Capture the cell that displays the provided text and extract its (X, Y) central coordinate. 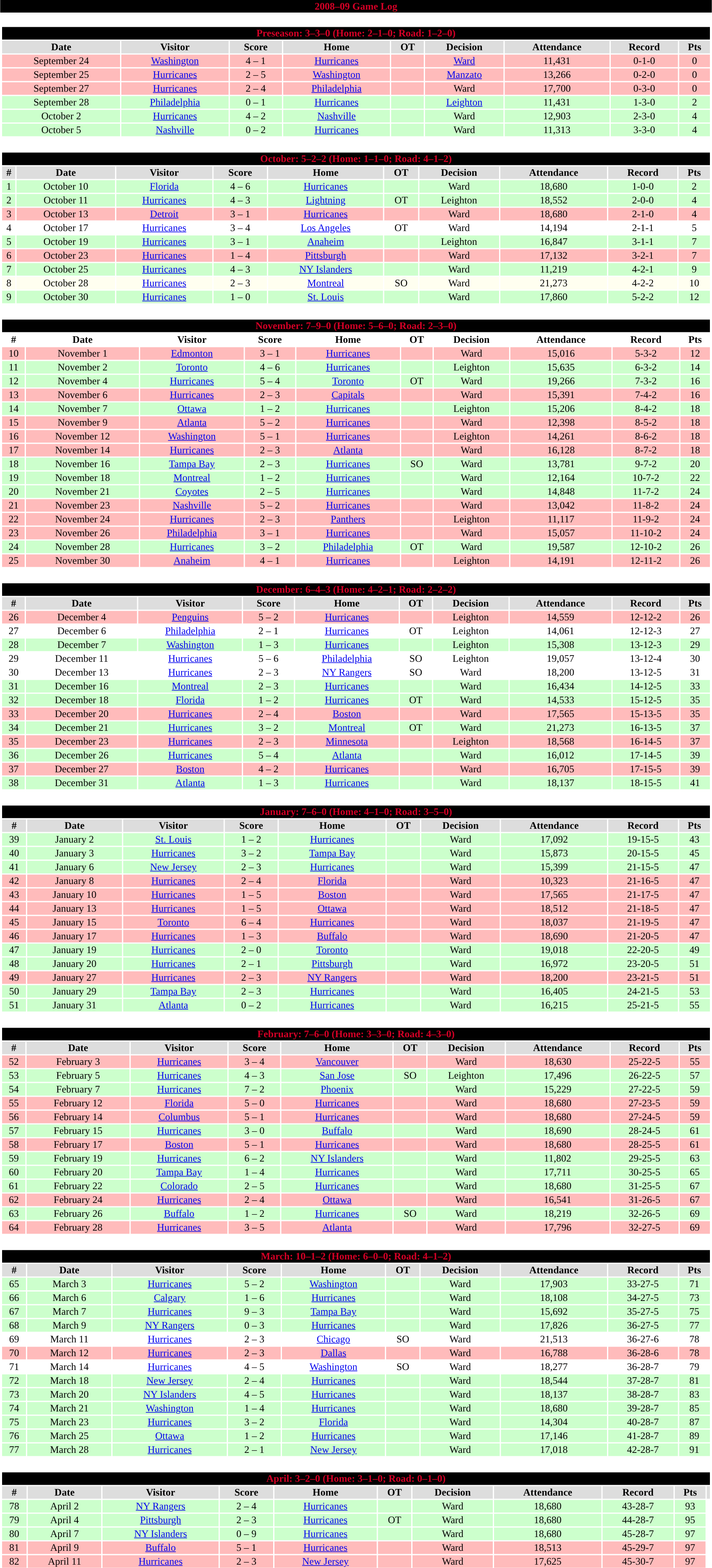
March 12 (69, 1353)
17,796 (557, 1228)
19,057 (561, 658)
November 12 (83, 437)
16-13-5 (646, 728)
0 – 9 (246, 1534)
5 – 6 (269, 658)
68 (14, 1326)
17,018 (554, 1450)
20-15-5 (643, 853)
January 15 (74, 922)
February 22 (78, 1186)
September 28 (61, 103)
April 2 (64, 1506)
19 (13, 478)
March 20 (69, 1394)
15,399 (554, 867)
December 27 (82, 769)
22-20-5 (643, 950)
32-26-5 (644, 1213)
31-25-5 (644, 1186)
12-12-2 (646, 617)
January 27 (74, 977)
December 7 (82, 645)
18,037 (554, 922)
Lightning (325, 200)
17,092 (554, 839)
40-28-7 (643, 1422)
13,042 (561, 505)
13 (13, 395)
14,559 (561, 617)
1 – 0 (240, 297)
8-4-2 (646, 409)
8-5-2 (646, 422)
26-22-5 (644, 1075)
March 21 (69, 1409)
25-22-5 (644, 1062)
February 26 (78, 1213)
45-28-7 (638, 1534)
3-3-0 (644, 130)
18,219 (557, 1213)
11,802 (557, 1158)
18,630 (557, 1062)
46 (14, 936)
December 31 (82, 783)
1 – 6 (254, 1298)
15,873 (554, 853)
Phoenix (337, 1090)
42 (14, 881)
1-3-0 (644, 103)
15,635 (561, 367)
February 28 (78, 1228)
32-27-5 (644, 1228)
21-17-5 (643, 895)
21 (13, 505)
14-12-5 (646, 686)
33-27-5 (643, 1284)
16,405 (554, 992)
87 (694, 1422)
17-14-5 (646, 756)
28 (13, 645)
February 3 (78, 1062)
28-25-5 (644, 1145)
September 24 (61, 61)
7-4-2 (646, 395)
15-12-5 (646, 700)
14,304 (554, 1422)
21-20-5 (643, 936)
November 21 (83, 492)
11-9-2 (646, 519)
7-3-2 (646, 381)
6-3-2 (646, 367)
February 19 (78, 1158)
18,552 (554, 200)
January 10 (74, 895)
December 21 (82, 728)
November 9 (83, 422)
14,194 (554, 228)
8-6-2 (646, 437)
February 20 (78, 1172)
5-2-2 (643, 297)
17,826 (554, 1326)
83 (694, 1394)
2 – 0 (251, 950)
74 (14, 1409)
Colorado (179, 1186)
October 28 (66, 283)
15,016 (561, 354)
6 – 2 (254, 1158)
25-21-5 (643, 1005)
40 (14, 853)
September 25 (61, 75)
December 20 (82, 714)
March 18 (69, 1381)
17 (13, 450)
2-1-1 (643, 228)
31-26-5 (644, 1200)
December 4 (82, 617)
October 11 (66, 200)
19,018 (554, 950)
Calgary (169, 1298)
23-20-5 (643, 964)
15,692 (554, 1311)
39-28-7 (643, 1409)
October 30 (66, 297)
18,513 (548, 1547)
60 (13, 1172)
November 4 (83, 381)
11-10-2 (646, 533)
September 27 (61, 88)
44 (14, 909)
November 23 (83, 505)
3-1-1 (643, 242)
21-19-5 (643, 922)
93 (690, 1506)
6 (9, 256)
36-27-5 (643, 1326)
February 7 (78, 1090)
29-25-5 (644, 1158)
5 – 0 (254, 1103)
December 23 (82, 741)
23-21-5 (643, 977)
64 (13, 1228)
October 17 (66, 228)
70 (14, 1353)
November 28 (83, 547)
34-27-5 (643, 1298)
January 17 (74, 936)
17,625 (548, 1562)
15,229 (557, 1090)
January 31 (74, 1005)
April: 3–2–0 (Home: 3–1–0; Road: 0–1–0) (356, 1479)
32 (13, 700)
12-11-2 (646, 560)
41-28-7 (643, 1436)
9 – 3 (254, 1311)
November 16 (83, 464)
18-15-5 (646, 783)
February 14 (78, 1117)
42-28-7 (643, 1450)
15 (13, 422)
17-15-5 (646, 769)
December 13 (82, 673)
30-25-5 (644, 1172)
Manzato (464, 75)
12,398 (561, 422)
December 6 (82, 631)
March 23 (69, 1422)
27-23-5 (644, 1103)
66 (14, 1298)
95 (690, 1520)
Edmonton (192, 354)
October: 5–2–2 (Home: 1–1–0; Road: 4–1–2) (356, 159)
March 7 (69, 1311)
November 1 (83, 354)
2-3-0 (644, 116)
January 19 (74, 950)
56 (13, 1117)
54 (13, 1090)
16,215 (554, 1005)
28-24-5 (644, 1131)
52 (13, 1062)
11,313 (557, 130)
17,711 (557, 1172)
15,206 (561, 409)
Minnesota (347, 741)
December 26 (82, 756)
November: 7–9–0 (Home: 5–6–0; Road: 2–3–0) (356, 326)
11 (13, 367)
5-3-2 (646, 354)
December 16 (82, 686)
15,391 (561, 395)
43-28-7 (638, 1506)
October 5 (61, 130)
January 8 (74, 881)
21-16-5 (643, 881)
October 2 (61, 116)
March 11 (69, 1339)
12-12-3 (646, 631)
October 23 (66, 256)
27-22-5 (644, 1090)
January 13 (74, 909)
16,541 (557, 1200)
Dallas (333, 1353)
50 (14, 992)
Vancouver (337, 1062)
3 – 0 (254, 1131)
March 14 (69, 1367)
17,146 (554, 1436)
45-29-7 (638, 1547)
March 3 (69, 1284)
36-28-7 (643, 1367)
14,533 (561, 700)
Penguins (190, 617)
9-7-2 (646, 464)
72 (14, 1381)
17,132 (554, 256)
16,128 (561, 450)
Los Angeles (325, 228)
February 5 (78, 1075)
0 – 3 (254, 1326)
November 7 (83, 409)
October 19 (66, 242)
85 (694, 1409)
0-3-0 (644, 88)
January 20 (74, 964)
10-7-2 (646, 478)
15-13-5 (646, 714)
November 18 (83, 478)
13,266 (557, 75)
44-28-7 (638, 1520)
21,513 (554, 1339)
March 9 (69, 1326)
16,705 (561, 769)
18,108 (554, 1298)
January 6 (74, 867)
16,788 (554, 1353)
17,700 (557, 88)
18,277 (554, 1367)
17,496 (557, 1075)
16,434 (561, 686)
0-1-0 (644, 61)
0 – 1 (256, 103)
8-7-2 (646, 450)
February: 7–6–0 (Home: 3–3–0; Road: 4–3–0) (356, 1034)
89 (694, 1436)
November 2 (83, 367)
1-0-0 (643, 186)
Detroit (164, 214)
0-2-0 (644, 75)
13-12-5 (646, 673)
82 (14, 1562)
36-27-6 (643, 1339)
13-12-3 (646, 645)
12-10-2 (646, 547)
12,164 (561, 478)
March: 10–1–2 (Home: 6–0–0; Road: 4–1–2) (356, 1256)
December 18 (82, 700)
2008–09 Game Log (356, 6)
37-28-7 (643, 1381)
36-28-6 (643, 1353)
8 (9, 283)
January 2 (74, 839)
4-2-1 (643, 269)
November 26 (83, 533)
October 25 (66, 269)
6 – 4 (251, 922)
25 (13, 560)
1 (9, 186)
16,847 (554, 242)
27-24-5 (644, 1117)
18,568 (561, 741)
80 (14, 1534)
Panthers (348, 519)
35-27-5 (643, 1311)
Capitals (348, 395)
62 (13, 1200)
91 (694, 1450)
13,781 (561, 464)
45-30-7 (638, 1562)
February 15 (78, 1131)
April 11 (64, 1562)
10,323 (554, 881)
San Jose (337, 1075)
19-15-5 (643, 839)
14,191 (561, 560)
December: 6–4–3 (Home: 4–2–1; Road: 2–2–2) (356, 590)
21-15-5 (643, 867)
16-14-5 (646, 741)
36 (13, 756)
11,219 (554, 269)
34 (13, 728)
2-0-0 (643, 200)
16,012 (561, 756)
24-21-5 (643, 992)
February 24 (78, 1200)
Preseason: 3–3–0 (Home: 2–1–0; Road: 1–2–0) (356, 33)
November 30 (83, 560)
November 24 (83, 519)
January: 7–6–0 (Home: 4–1–0; Road: 3–5–0) (356, 812)
38-28-7 (643, 1394)
14,848 (561, 492)
7 – 2 (254, 1090)
April 7 (64, 1534)
15,308 (561, 645)
October 10 (66, 186)
11-8-2 (646, 505)
18,544 (554, 1381)
14,061 (561, 631)
February 12 (78, 1103)
21-18-5 (643, 909)
17,903 (554, 1284)
March 6 (69, 1298)
12,903 (557, 116)
January 29 (74, 992)
Coyotes (192, 492)
March 25 (69, 1436)
15,057 (561, 533)
March 28 (69, 1450)
11-7-2 (646, 492)
14,261 (561, 437)
3 (9, 214)
3-2-1 (643, 256)
18,512 (554, 909)
November 6 (83, 395)
April 9 (64, 1547)
19,587 (561, 547)
58 (13, 1145)
23 (13, 533)
April 4 (64, 1520)
76 (14, 1436)
13-12-4 (646, 658)
Columbus (179, 1117)
November 14 (83, 450)
December 11 (82, 658)
October 13 (66, 214)
19,266 (561, 381)
11,117 (561, 519)
48 (14, 964)
January 3 (74, 853)
3 – 5 (254, 1228)
17,860 (554, 297)
4-2-2 (643, 283)
2-1-0 (643, 214)
February 17 (78, 1145)
38 (13, 783)
16,972 (554, 964)
Chicago (333, 1339)
